Capture the cell that displays the provided text and extract its (x, y) central coordinate. 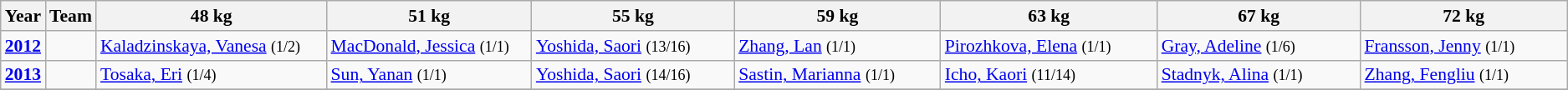
2012 (23, 46)
67 kg (1259, 16)
Tosaka, Eri (1/4) (212, 75)
48 kg (212, 16)
51 kg (430, 16)
55 kg (633, 16)
Sastin, Marianna (1/1) (838, 75)
Fransson, Jenny (1/1) (1463, 46)
Zhang, Lan (1/1) (838, 46)
Yoshida, Saori (13/16) (633, 46)
Gray, Adeline (1/6) (1259, 46)
Kaladzinskaya, Vanesa (1/2) (212, 46)
59 kg (838, 16)
Zhang, Fengliu (1/1) (1463, 75)
Sun, Yanan (1/1) (430, 75)
Yoshida, Saori (14/16) (633, 75)
Pirozhkova, Elena (1/1) (1049, 46)
Year (23, 16)
Stadnyk, Alina (1/1) (1259, 75)
72 kg (1463, 16)
63 kg (1049, 16)
2013 (23, 75)
Team (70, 16)
Icho, Kaori (11/14) (1049, 75)
MacDonald, Jessica (1/1) (430, 46)
